Find where the given text appears and provide that cell's center as [x, y] coordinate. 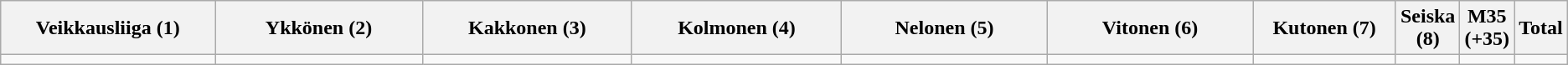
Kakkonen (3) [527, 28]
Nelonen (5) [945, 28]
Kutonen (7) [1325, 28]
Kolmonen (4) [736, 28]
Total [1541, 28]
Vitonen (6) [1149, 28]
Veikkausliiga (1) [108, 28]
Seiska (8) [1427, 28]
Ykkönen (2) [319, 28]
M35 (+35) [1488, 28]
